Output the (x, y) coordinate of the center of the cell containing the given text.  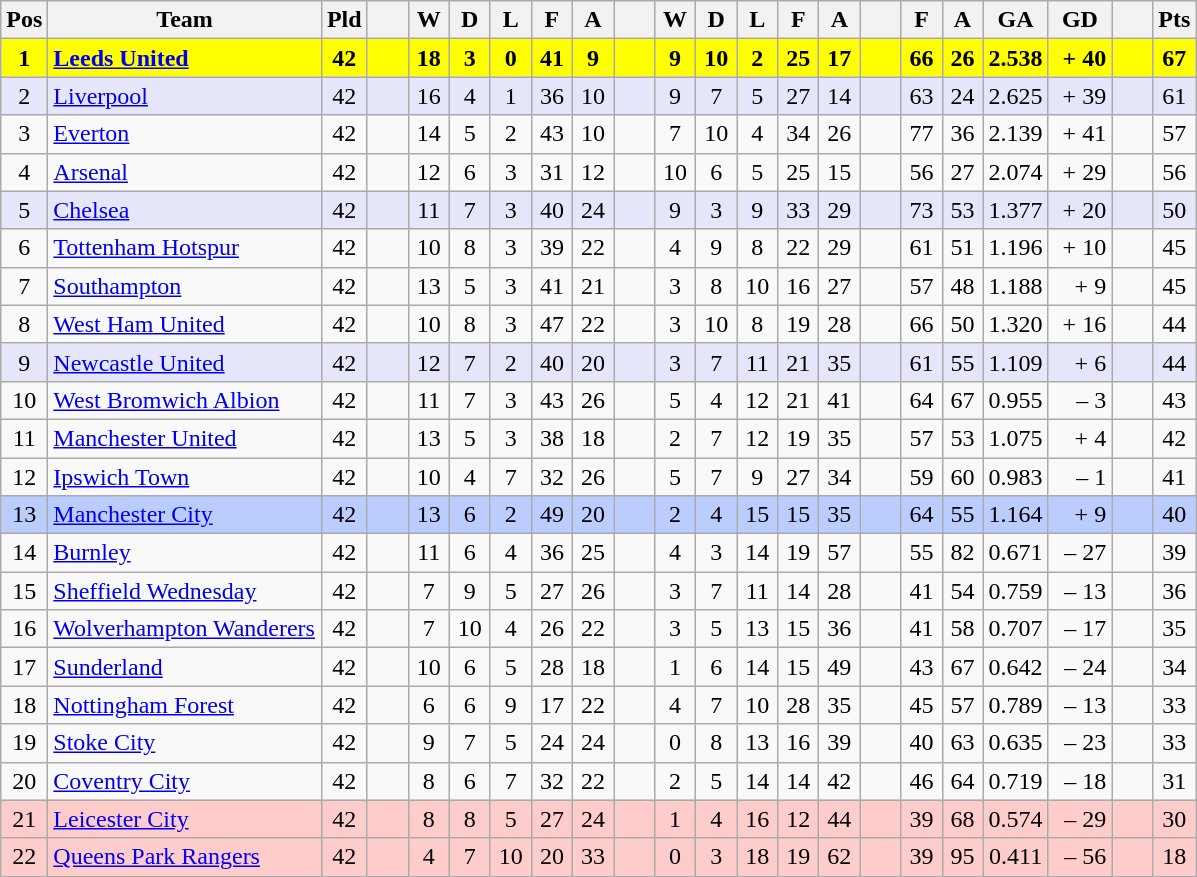
0.719 (1016, 781)
Manchester United (185, 438)
GA (1016, 20)
Liverpool (185, 96)
0.707 (1016, 629)
0.759 (1016, 591)
1.075 (1016, 438)
0.671 (1016, 553)
48 (962, 286)
Pos (24, 20)
Chelsea (185, 210)
– 1 (1080, 477)
30 (1174, 819)
GD (1080, 20)
Coventry City (185, 781)
1.164 (1016, 515)
Wolverhampton Wanderers (185, 629)
Burnley (185, 553)
1.109 (1016, 362)
73 (922, 210)
1.196 (1016, 248)
West Ham United (185, 324)
West Bromwich Albion (185, 400)
+ 39 (1080, 96)
Ipswich Town (185, 477)
Leicester City (185, 819)
Newcastle United (185, 362)
2.074 (1016, 172)
+ 40 (1080, 58)
– 24 (1080, 667)
77 (922, 134)
Arsenal (185, 172)
2.625 (1016, 96)
+ 6 (1080, 362)
1.320 (1016, 324)
Everton (185, 134)
Team (185, 20)
68 (962, 819)
+ 10 (1080, 248)
– 18 (1080, 781)
2.139 (1016, 134)
Nottingham Forest (185, 705)
+ 16 (1080, 324)
2.538 (1016, 58)
– 29 (1080, 819)
0.574 (1016, 819)
– 23 (1080, 743)
38 (552, 438)
Southampton (185, 286)
Queens Park Rangers (185, 857)
+ 29 (1080, 172)
0.983 (1016, 477)
Tottenham Hotspur (185, 248)
58 (962, 629)
– 17 (1080, 629)
Leeds United (185, 58)
– 3 (1080, 400)
0.955 (1016, 400)
0.789 (1016, 705)
– 27 (1080, 553)
82 (962, 553)
+ 20 (1080, 210)
54 (962, 591)
0.635 (1016, 743)
Pts (1174, 20)
Stoke City (185, 743)
59 (922, 477)
46 (922, 781)
0.642 (1016, 667)
– 56 (1080, 857)
+ 41 (1080, 134)
Sheffield Wednesday (185, 591)
Sunderland (185, 667)
1.377 (1016, 210)
62 (840, 857)
Manchester City (185, 515)
51 (962, 248)
60 (962, 477)
+ 4 (1080, 438)
Pld (344, 20)
0.411 (1016, 857)
47 (552, 324)
1.188 (1016, 286)
95 (962, 857)
